Output the [X, Y] coordinate of the center of the cell containing the given text.  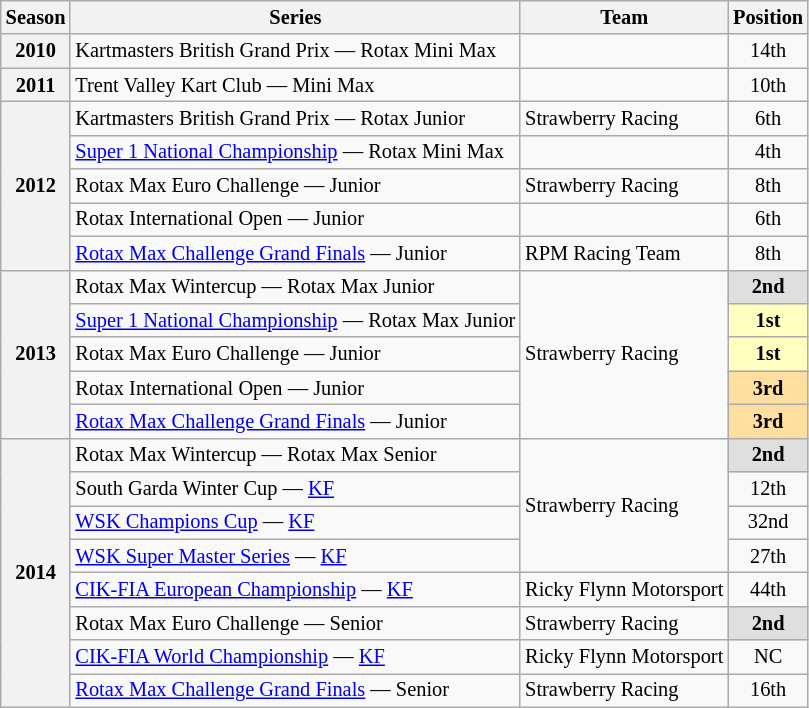
Rotax Max Wintercup — Rotax Max Junior [295, 287]
Rotax Max Challenge Grand Finals — Senior [295, 690]
Position [768, 17]
4th [768, 152]
Kartmasters British Grand Prix — Rotax Junior [295, 118]
10th [768, 85]
Kartmasters British Grand Prix — Rotax Mini Max [295, 51]
RPM Racing Team [624, 253]
32nd [768, 522]
Rotax Max Euro Challenge — Senior [295, 623]
CIK-FIA European Championship — KF [295, 589]
2010 [36, 51]
CIK-FIA World Championship — KF [295, 657]
Trent Valley Kart Club — Mini Max [295, 85]
12th [768, 489]
South Garda Winter Cup — KF [295, 489]
2014 [36, 572]
44th [768, 589]
Season [36, 17]
Super 1 National Championship — Rotax Mini Max [295, 152]
Super 1 National Championship — Rotax Max Junior [295, 320]
2012 [36, 185]
Series [295, 17]
2011 [36, 85]
14th [768, 51]
Rotax Max Wintercup — Rotax Max Senior [295, 455]
WSK Super Master Series — KF [295, 556]
27th [768, 556]
2013 [36, 354]
NC [768, 657]
16th [768, 690]
Team [624, 17]
WSK Champions Cup — KF [295, 522]
